Output the (X, Y) coordinate of the center of the cell containing the given text.  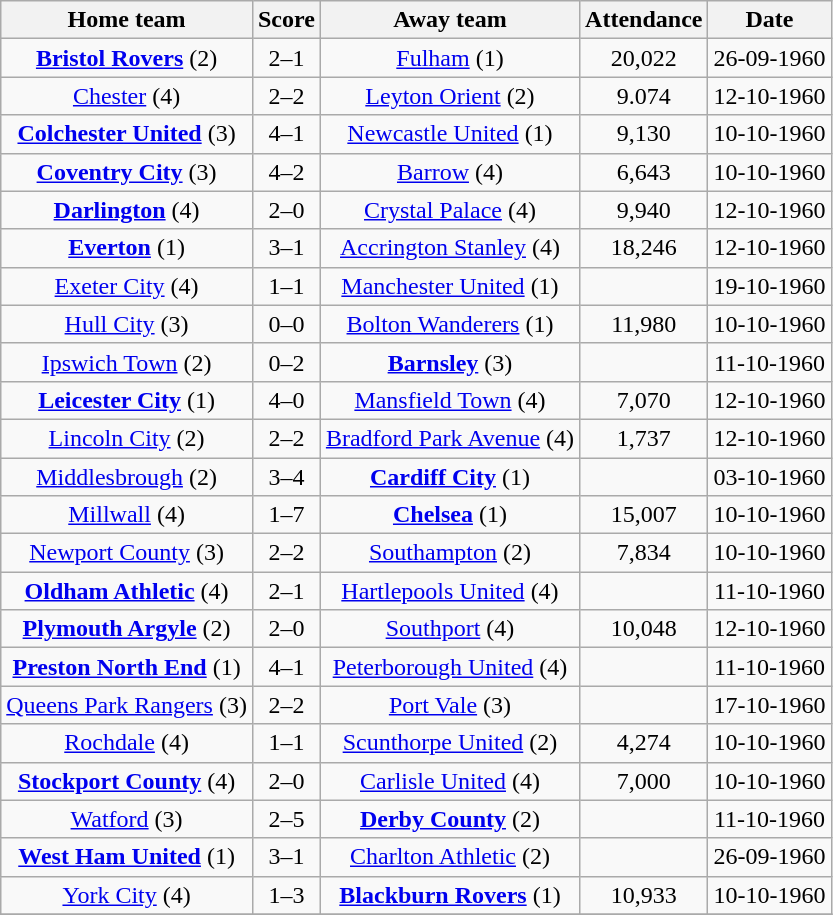
Carlisle United (4) (450, 781)
Rochdale (4) (127, 743)
9.074 (644, 96)
Coventry City (3) (127, 172)
Peterborough United (4) (450, 667)
Manchester United (1) (450, 286)
York City (4) (127, 895)
Ipswich Town (2) (127, 362)
Middlesbrough (2) (127, 477)
Plymouth Argyle (2) (127, 629)
0–2 (286, 362)
Watford (3) (127, 819)
Exeter City (4) (127, 286)
Darlington (4) (127, 210)
Home team (127, 20)
7,000 (644, 781)
Barrow (4) (450, 172)
7,070 (644, 400)
Colchester United (3) (127, 134)
11,980 (644, 324)
West Ham United (1) (127, 857)
9,130 (644, 134)
Fulham (1) (450, 58)
Crystal Palace (4) (450, 210)
Preston North End (1) (127, 667)
Newport County (3) (127, 553)
19-10-1960 (770, 286)
17-10-1960 (770, 705)
7,834 (644, 553)
4–0 (286, 400)
Date (770, 20)
Bradford Park Avenue (4) (450, 438)
Queens Park Rangers (3) (127, 705)
18,246 (644, 248)
Leyton Orient (2) (450, 96)
Derby County (2) (450, 819)
10,048 (644, 629)
Accrington Stanley (4) (450, 248)
Stockport County (4) (127, 781)
Charlton Athletic (2) (450, 857)
Everton (1) (127, 248)
Barnsley (3) (450, 362)
Chelsea (1) (450, 515)
Score (286, 20)
1–3 (286, 895)
Southampton (2) (450, 553)
Scunthorpe United (2) (450, 743)
2–5 (286, 819)
15,007 (644, 515)
9,940 (644, 210)
Port Vale (3) (450, 705)
Hull City (3) (127, 324)
Cardiff City (1) (450, 477)
1–7 (286, 515)
Bristol Rovers (2) (127, 58)
Away team (450, 20)
Newcastle United (1) (450, 134)
Blackburn Rovers (1) (450, 895)
Mansfield Town (4) (450, 400)
Millwall (4) (127, 515)
1,737 (644, 438)
Lincoln City (2) (127, 438)
Southport (4) (450, 629)
3–4 (286, 477)
Hartlepools United (4) (450, 591)
Leicester City (1) (127, 400)
Oldham Athletic (4) (127, 591)
6,643 (644, 172)
10,933 (644, 895)
4–2 (286, 172)
03-10-1960 (770, 477)
0–0 (286, 324)
4,274 (644, 743)
Chester (4) (127, 96)
Attendance (644, 20)
Bolton Wanderers (1) (450, 324)
20,022 (644, 58)
